Identify which cell holds the provided text, then report its (x, y) central coordinate. 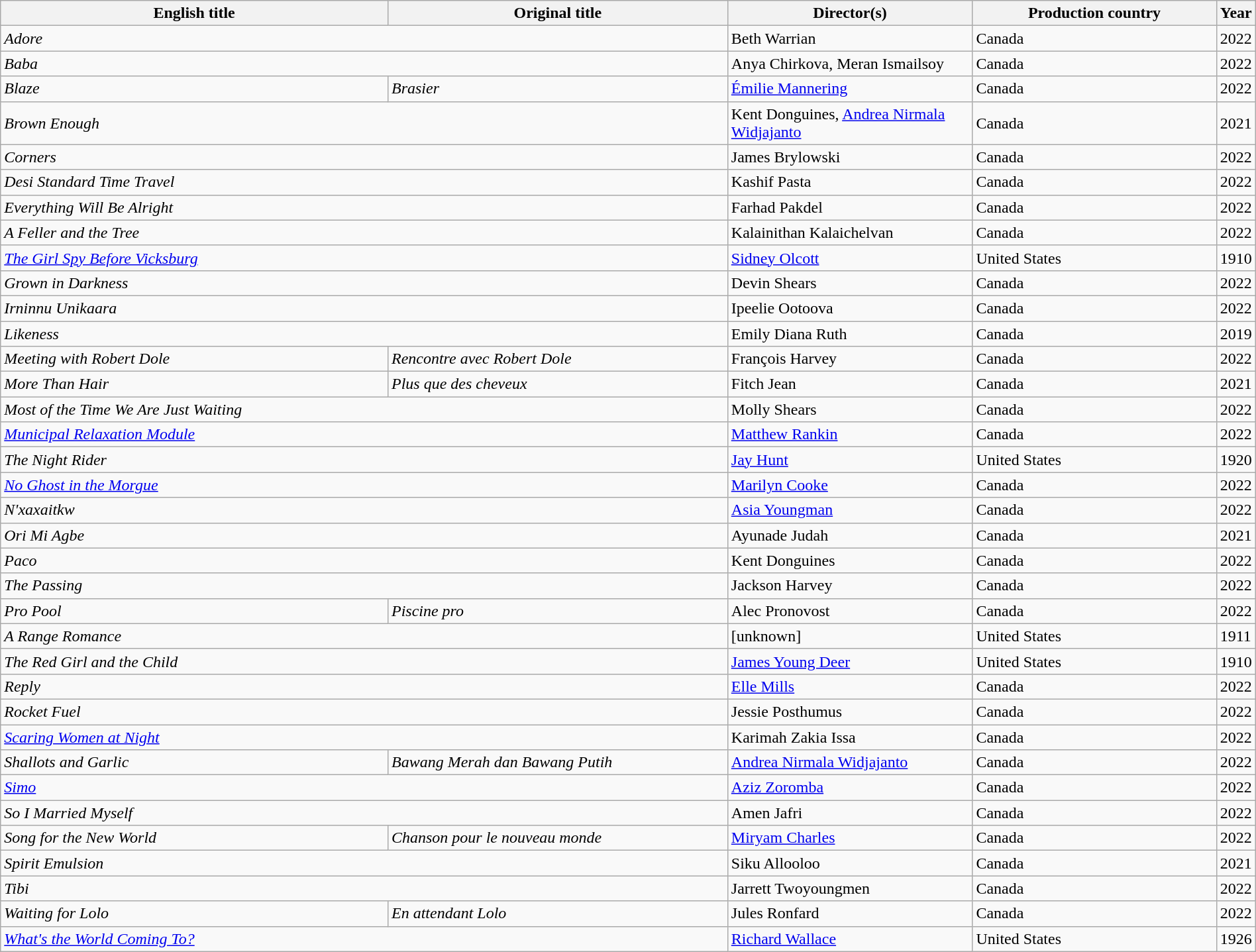
En attendant Lolo (558, 914)
So I Married Myself (364, 813)
No Ghost in the Morgue (364, 485)
Molly Shears (850, 409)
Kent Donguines, Andrea Nirmala Widjajanto (850, 123)
Miryam Charles (850, 838)
[unknown] (850, 636)
English title (195, 13)
James Brylowski (850, 157)
Adore (364, 38)
Plus que des cheveux (558, 384)
Brown Enough (364, 123)
Corners (364, 157)
Waiting for Lolo (195, 914)
Sidney Olcott (850, 258)
Production country (1094, 13)
Farhad Pakdel (850, 207)
Aziz Zoromba (850, 788)
Jessie Posthumus (850, 712)
The Red Girl and the Child (364, 661)
Jay Hunt (850, 460)
Tibi (364, 888)
Karimah Zakia Issa (850, 737)
Pro Pool (195, 611)
The Night Rider (364, 460)
Song for the New World (195, 838)
Reply (364, 686)
Andrea Nirmala Widjajanto (850, 763)
Kalainithan Kalaichelvan (850, 233)
Blaze (195, 89)
Kashif Pasta (850, 182)
Emily Diana Ruth (850, 333)
Scaring Women at Night (364, 737)
Spirit Emulsion (364, 863)
Alec Pronovost (850, 611)
Ipeelie Ootoova (850, 308)
More Than Hair (195, 384)
A Feller and the Tree (364, 233)
Year (1236, 13)
The Passing (364, 586)
Rencontre avec Robert Dole (558, 359)
Émilie Mannering (850, 89)
Anya Chirkova, Meran Ismailsoy (850, 64)
Likeness (364, 333)
Marilyn Cooke (850, 485)
Chanson pour le nouveau monde (558, 838)
Siku Allooloo (850, 863)
Brasier (558, 89)
Simo (364, 788)
Shallots and Garlic (195, 763)
Irninnu Unikaara (364, 308)
Asia Youngman (850, 510)
1926 (1236, 939)
2019 (1236, 333)
The Girl Spy Before Vicksburg (364, 258)
Jackson Harvey (850, 586)
François Harvey (850, 359)
Bawang Merah dan Bawang Putih (558, 763)
Matthew Rankin (850, 435)
A Range Romance (364, 636)
Devin Shears (850, 283)
Desi Standard Time Travel (364, 182)
Paco (364, 560)
Rocket Fuel (364, 712)
Fitch Jean (850, 384)
What's the World Coming To? (364, 939)
Ayunade Judah (850, 535)
Piscine pro (558, 611)
Baba (364, 64)
Director(s) (850, 13)
Municipal Relaxation Module (364, 435)
Original title (558, 13)
N'xaxaitkw (364, 510)
Everything Will Be Alright (364, 207)
Jarrett Twoyoungmen (850, 888)
Richard Wallace (850, 939)
Meeting with Robert Dole (195, 359)
James Young Deer (850, 661)
Grown in Darkness (364, 283)
1911 (1236, 636)
Ori Mi Agbe (364, 535)
Beth Warrian (850, 38)
Jules Ronfard (850, 914)
Kent Donguines (850, 560)
Amen Jafri (850, 813)
1920 (1236, 460)
Elle Mills (850, 686)
Most of the Time We Are Just Waiting (364, 409)
